For the text-containing cell, return its midpoint in (x, y) coordinate format. 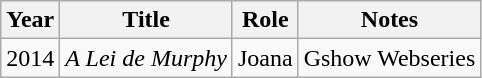
Year (30, 20)
Title (146, 20)
Joana (265, 58)
Role (265, 20)
2014 (30, 58)
A Lei de Murphy (146, 58)
Gshow Webseries (390, 58)
Notes (390, 20)
